Scan for the cell matching the given text and deliver its (X, Y) coordinate at center. 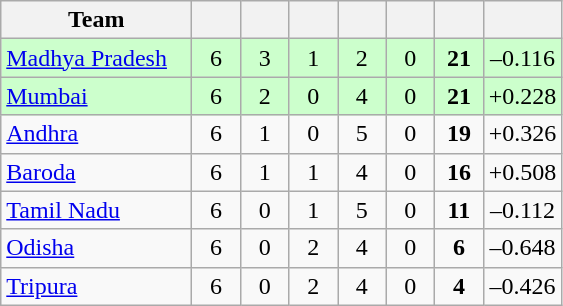
Mumbai (96, 96)
+0.326 (522, 134)
Baroda (96, 172)
+0.508 (522, 172)
Madhya Pradesh (96, 58)
11 (460, 210)
Tamil Nadu (96, 210)
+0.228 (522, 96)
Odisha (96, 248)
–0.112 (522, 210)
Andhra (96, 134)
–0.426 (522, 286)
19 (460, 134)
Tripura (96, 286)
–0.648 (522, 248)
–0.116 (522, 58)
Team (96, 20)
3 (264, 58)
16 (460, 172)
